Pinpoint the cell where the given text exists, returning its [X, Y] midpoint coordinate. 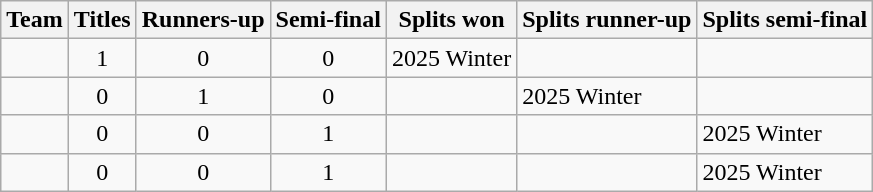
Team [35, 20]
Runners-up [203, 20]
Semi-final [328, 20]
Splits won [451, 20]
Titles [102, 20]
Splits runner-up [607, 20]
Splits semi-final [785, 20]
